Locate the cell with the specified text and output its (x, y) center coordinate. 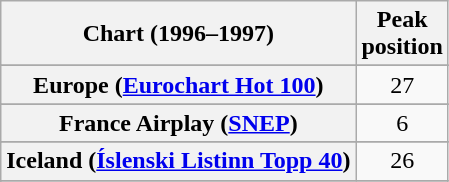
27 (402, 85)
Peakposition (402, 34)
Chart (1996–1997) (178, 34)
Iceland (Íslenski Listinn Topp 40) (178, 161)
France Airplay (SNEP) (178, 123)
6 (402, 123)
Europe (Eurochart Hot 100) (178, 85)
26 (402, 161)
